Provide the [X, Y] coordinate of the cell's center where the given text is located.  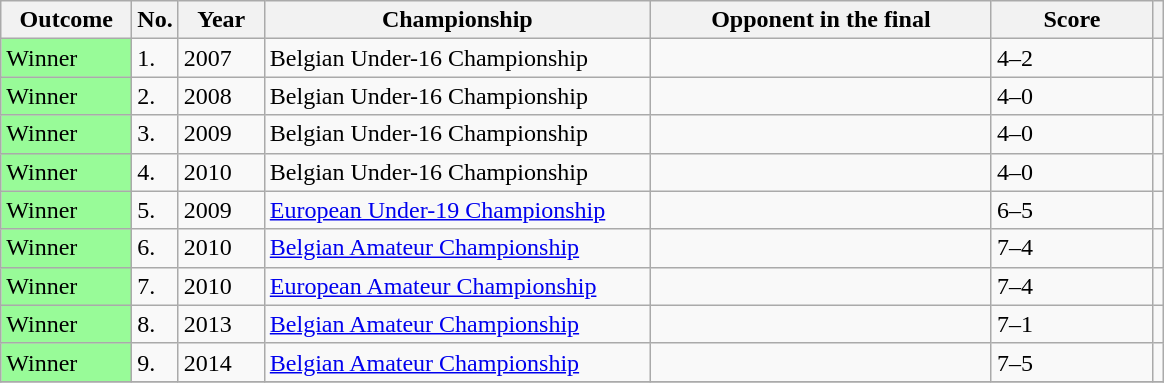
Opponent in the final [820, 20]
2013 [221, 324]
Score [1072, 20]
Championship [457, 20]
6–5 [1072, 210]
9. [155, 362]
7–5 [1072, 362]
No. [155, 20]
2007 [221, 58]
5. [155, 210]
7–1 [1072, 324]
Outcome [66, 20]
1. [155, 58]
2014 [221, 362]
8. [155, 324]
4–2 [1072, 58]
4. [155, 172]
2. [155, 96]
3. [155, 134]
European Under-19 Championship [457, 210]
Year [221, 20]
7. [155, 286]
2008 [221, 96]
6. [155, 248]
European Amateur Championship [457, 286]
